Return (x, y) of the center of cell containing provided text 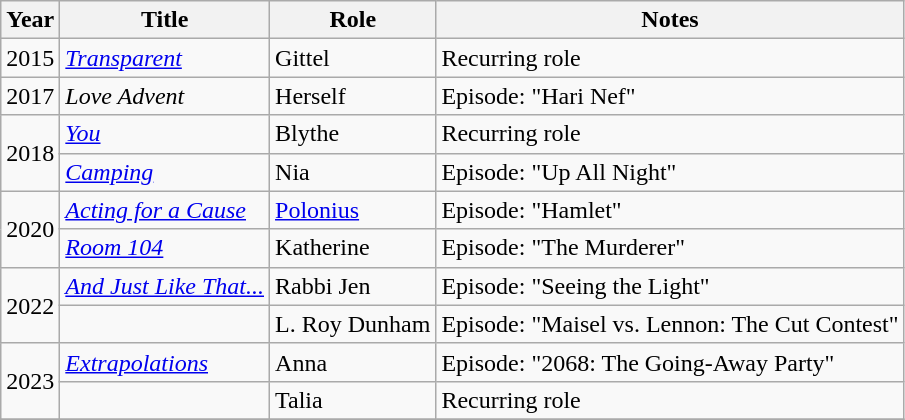
Episode: "Up All Night" (670, 172)
Anna (353, 362)
Nia (353, 172)
Camping (165, 172)
Episode: "2068: The Going-Away Party" (670, 362)
Year (30, 20)
Title (165, 20)
Love Advent (165, 96)
Blythe (353, 134)
Episode: "The Murderer" (670, 248)
Rabbi Jen (353, 286)
L. Roy Dunham (353, 324)
2018 (30, 153)
Acting for a Cause (165, 210)
Episode: "Seeing the Light" (670, 286)
Polonius (353, 210)
Episode: "Hamlet" (670, 210)
Episode: "Hari Nef" (670, 96)
Gittel (353, 58)
Talia (353, 400)
2022 (30, 305)
Role (353, 20)
You (165, 134)
2020 (30, 229)
And Just Like That... (165, 286)
Transparent (165, 58)
2023 (30, 381)
2015 (30, 58)
Room 104 (165, 248)
Katherine (353, 248)
2017 (30, 96)
Extrapolations (165, 362)
Episode: "Maisel vs. Lennon: The Cut Contest" (670, 324)
Notes (670, 20)
Herself (353, 96)
